From the cell containing the given text, extract its center point as (x, y) coordinate. 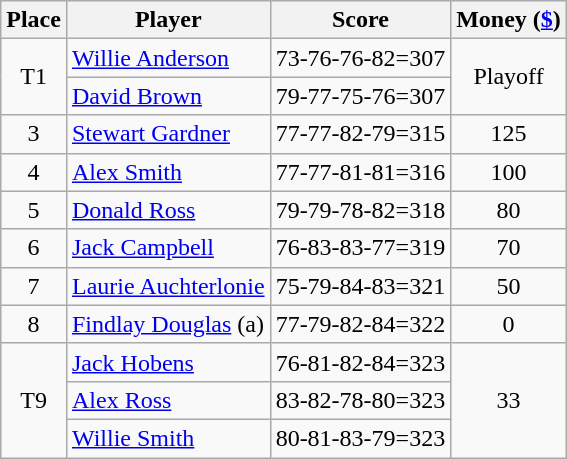
80-81-83-79=323 (360, 438)
Money ($) (509, 20)
Willie Smith (168, 438)
Donald Ross (168, 210)
David Brown (168, 96)
Stewart Gardner (168, 134)
73-76-76-82=307 (360, 58)
33 (509, 400)
7 (34, 286)
50 (509, 286)
70 (509, 248)
77-77-81-81=316 (360, 172)
Alex Smith (168, 172)
80 (509, 210)
Laurie Auchterlonie (168, 286)
Jack Campbell (168, 248)
0 (509, 324)
125 (509, 134)
Playoff (509, 77)
100 (509, 172)
76-83-83-77=319 (360, 248)
T1 (34, 77)
5 (34, 210)
79-79-78-82=318 (360, 210)
77-77-82-79=315 (360, 134)
Jack Hobens (168, 362)
8 (34, 324)
75-79-84-83=321 (360, 286)
Place (34, 20)
6 (34, 248)
4 (34, 172)
T9 (34, 400)
79-77-75-76=307 (360, 96)
Willie Anderson (168, 58)
Findlay Douglas (a) (168, 324)
Player (168, 20)
Alex Ross (168, 400)
Score (360, 20)
77-79-82-84=322 (360, 324)
3 (34, 134)
83-82-78-80=323 (360, 400)
76-81-82-84=323 (360, 362)
